Detect which cell encompasses the target text, then output its (X, Y) center coordinate. 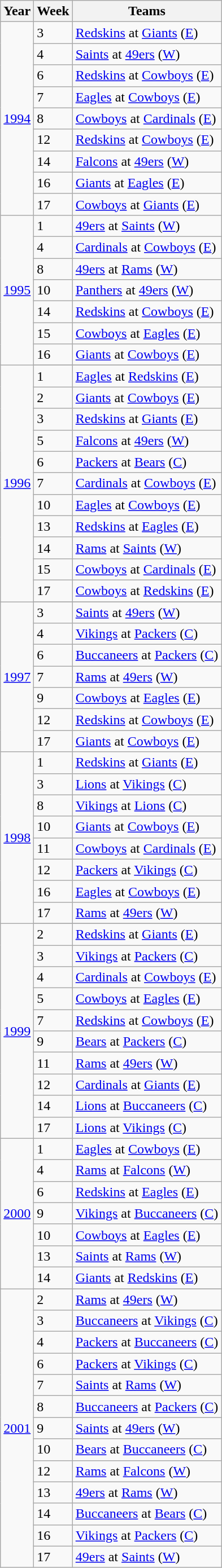
1999 (17, 1031)
Cardinals at Giants (E) (147, 1085)
Bears at Packers (C) (147, 1042)
Bears at Buccaneers (C) (147, 1450)
Eagles at Redskins (E) (147, 376)
1997 (17, 676)
Packers at Bears (C) (147, 462)
1994 (17, 118)
Vikings at Buccaneers (C) (147, 1213)
1995 (17, 290)
Year (17, 11)
Week (53, 11)
Buccaneers at Bears (C) (147, 1514)
1998 (17, 838)
1996 (17, 484)
Panthers at 49ers (W) (147, 290)
Packers at Buccaneers (C) (147, 1342)
Rams at Saints (W) (147, 548)
Lions at Buccaneers (C) (147, 1106)
Cowboys at Giants (E) (147, 204)
Vikings at Lions (C) (147, 805)
Giants at Redskins (E) (147, 1278)
2000 (17, 1213)
Cowboys at Redskins (E) (147, 591)
Teams (147, 11)
Giants at Eagles (E) (147, 183)
Buccaneers at Vikings (C) (147, 1321)
2001 (17, 1428)
